Extract the (x, y) coordinate from the center of the cell holding the provided text.  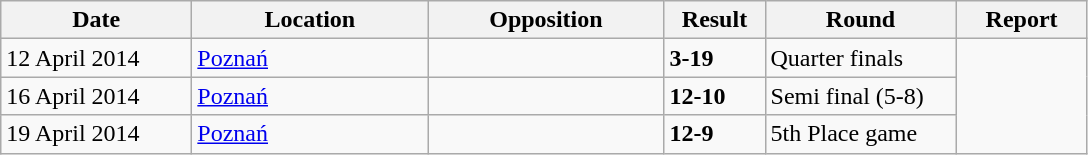
3-19 (714, 58)
Location (310, 20)
Report (1022, 20)
Date (96, 20)
Quarter finals (860, 58)
Opposition (546, 20)
Round (860, 20)
Result (714, 20)
12-10 (714, 96)
16 April 2014 (96, 96)
12-9 (714, 134)
12 April 2014 (96, 58)
5th Place game (860, 134)
Semi final (5-8) (860, 96)
19 April 2014 (96, 134)
